Identify which cell holds the provided text, then report its (x, y) central coordinate. 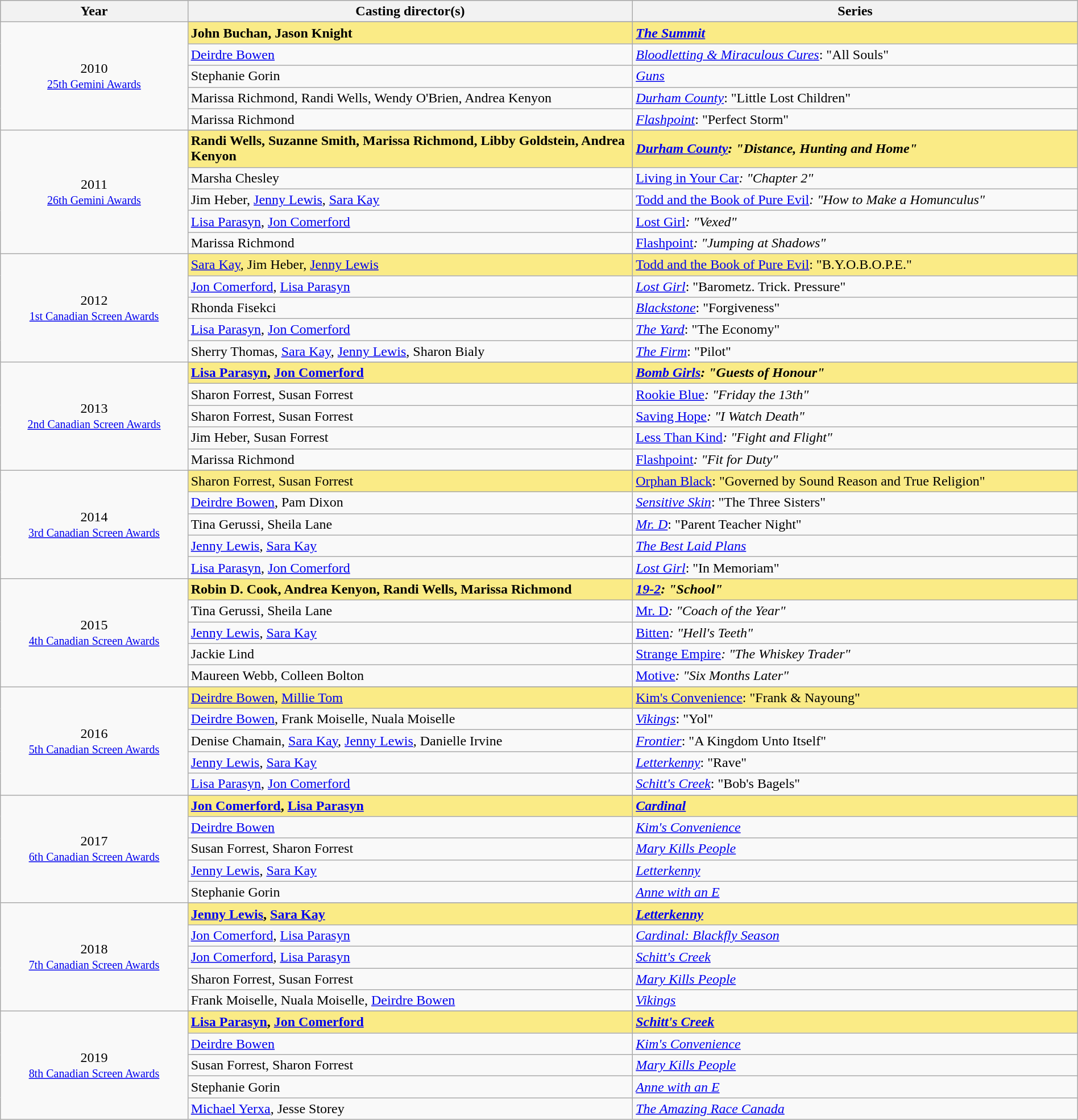
Durham County: "Little Lost Children" (855, 98)
Strange Empire: "The Whiskey Trader" (855, 654)
Durham County: "Distance, Hunting and Home" (855, 149)
Less Than Kind: "Fight and Flight" (855, 438)
Frank Moiselle, Nuala Moiselle, Deirdre Bowen (411, 1001)
Michael Yerxa, Jesse Storey (411, 1109)
2017 6th Canadian Screen Awards (94, 849)
The Firm: "Pilot" (855, 351)
Deirdre Bowen, Frank Moiselle, Nuala Moiselle (411, 719)
Bomb Girls: "Guests of Honour" (855, 373)
2015 4th Canadian Screen Awards (94, 632)
Schitt's Creek: "Bob's Bagels" (855, 784)
John Buchan, Jason Knight (411, 33)
Lost Girl: "In Memoriam" (855, 567)
Marsha Chesley (411, 178)
2016 5th Canadian Screen Awards (94, 741)
Saving Hope: "I Watch Death" (855, 416)
Robin D. Cook, Andrea Kenyon, Randi Wells, Marissa Richmond (411, 589)
Vikings (855, 1001)
Randi Wells, Suzanne Smith, Marissa Richmond, Libby Goldstein, Andrea Kenyon (411, 149)
2013 2nd Canadian Screen Awards (94, 416)
Flashpoint: "Fit for Duty" (855, 459)
Lost Girl: "Vexed" (855, 221)
Jim Heber, Jenny Lewis, Sara Kay (411, 200)
Year (94, 11)
Todd and the Book of Pure Evil: "B.Y.O.B.O.P.E." (855, 264)
Mr. D: "Parent Teacher Night" (855, 524)
Kim's Convenience: "Frank & Nayoung" (855, 698)
Living in Your Car: "Chapter 2" (855, 178)
Deirdre Bowen, Millie Tom (411, 698)
Flashpoint: "Perfect Storm" (855, 119)
Blackstone: "Forgiveness" (855, 308)
Vikings: "Yol" (855, 719)
2014 3rd Canadian Screen Awards (94, 524)
2010 25th Gemini Awards (94, 76)
2012 1st Canadian Screen Awards (94, 308)
Jim Heber, Susan Forrest (411, 438)
Bitten: "Hell's Teeth" (855, 633)
2019 8th Canadian Screen Awards (94, 1065)
Deirdre Bowen, Pam Dixon (411, 503)
Maureen Webb, Colleen Bolton (411, 676)
Bloodletting & Miraculous Cures: "All Souls" (855, 55)
Mr. D: "Coach of the Year" (855, 611)
Cardinal (855, 806)
The Best Laid Plans (855, 546)
Cardinal: Blackfly Season (855, 935)
Series (855, 11)
Casting director(s) (411, 11)
Todd and the Book of Pure Evil: "How to Make a Homunculus" (855, 200)
Letterkenny: "Rave" (855, 762)
Sensitive Skin: "The Three Sisters" (855, 503)
The Yard: "The Economy" (855, 330)
Rhonda Fisekci (411, 308)
The Summit (855, 33)
Lost Girl: "Barometz. Trick. Pressure" (855, 286)
Rookie Blue: "Friday the 13th" (855, 395)
Marissa Richmond, Randi Wells, Wendy O'Brien, Andrea Kenyon (411, 98)
Sara Kay, Jim Heber, Jenny Lewis (411, 264)
Jackie Lind (411, 654)
Motive: "Six Months Later" (855, 676)
Sherry Thomas, Sara Kay, Jenny Lewis, Sharon Bialy (411, 351)
2018 7th Canadian Screen Awards (94, 957)
Denise Chamain, Sara Kay, Jenny Lewis, Danielle Irvine (411, 741)
19-2: "School" (855, 589)
The Amazing Race Canada (855, 1109)
2011 26th Gemini Awards (94, 192)
Guns (855, 76)
Flashpoint: "Jumping at Shadows" (855, 243)
Frontier: "A Kingdom Unto Itself" (855, 741)
Orphan Black: "Governed by Sound Reason and True Religion" (855, 481)
